Scan for the cell matching the given text and deliver its (x, y) coordinate at center. 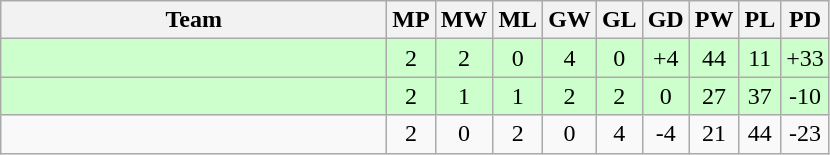
PW (714, 20)
21 (714, 134)
11 (760, 58)
27 (714, 96)
ML (518, 20)
PL (760, 20)
+4 (666, 58)
GD (666, 20)
-4 (666, 134)
+33 (806, 58)
GW (570, 20)
MP (411, 20)
-23 (806, 134)
-10 (806, 96)
MW (464, 20)
PD (806, 20)
37 (760, 96)
Team (194, 20)
GL (619, 20)
